Find where the given text appears and provide that cell's center as [X, Y] coordinate. 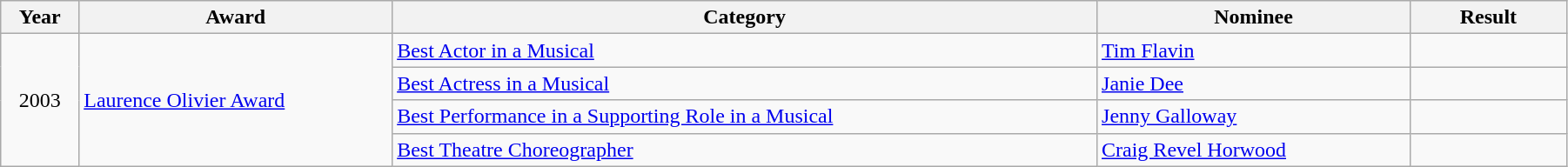
Best Actor in a Musical [745, 50]
Best Theatre Choreographer [745, 150]
Category [745, 17]
Jenny Galloway [1254, 117]
Laurence Olivier Award [236, 100]
Result [1488, 17]
Year [40, 17]
Best Performance in a Supporting Role in a Musical [745, 117]
Nominee [1254, 17]
Best Actress in a Musical [745, 83]
Janie Dee [1254, 83]
2003 [40, 100]
Award [236, 17]
Craig Revel Horwood [1254, 150]
Tim Flavin [1254, 50]
